Return the (x, y) coordinate for the center point of the cell that contains the specified text.  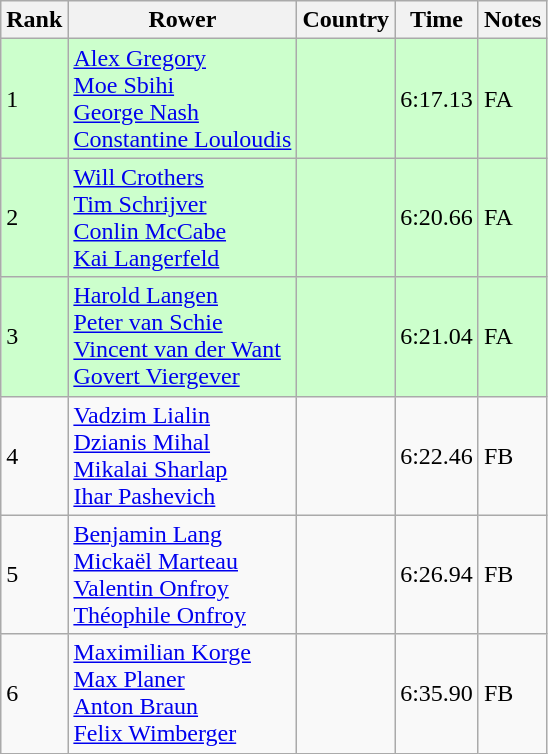
Alex GregoryMoe SbihiGeorge NashConstantine Louloudis (182, 98)
Will CrothersTim SchrijverConlin McCabeKai Langerfeld (182, 218)
6:26.94 (437, 574)
6:21.04 (437, 336)
6:17.13 (437, 98)
Time (437, 20)
6:20.66 (437, 218)
1 (34, 98)
4 (34, 456)
Maximilian KorgeMax PlanerAnton BraunFelix Wimberger (182, 694)
Rower (182, 20)
2 (34, 218)
Rank (34, 20)
Notes (512, 20)
6:22.46 (437, 456)
6 (34, 694)
5 (34, 574)
3 (34, 336)
Country (346, 20)
6:35.90 (437, 694)
Harold LangenPeter van SchieVincent van der WantGovert Viergever (182, 336)
Vadzim LialinDzianis MihalMikalai SharlapIhar Pashevich (182, 456)
Benjamin LangMickaël MarteauValentin OnfroyThéophile Onfroy (182, 574)
